Find where the given text appears and provide that cell's center as (x, y) coordinate. 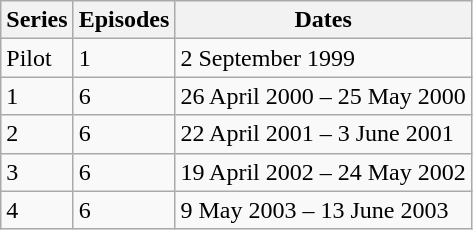
4 (37, 210)
19 April 2002 – 24 May 2002 (323, 172)
26 April 2000 – 25 May 2000 (323, 96)
3 (37, 172)
Episodes (124, 20)
Pilot (37, 58)
2 (37, 134)
2 September 1999 (323, 58)
22 April 2001 – 3 June 2001 (323, 134)
9 May 2003 – 13 June 2003 (323, 210)
Series (37, 20)
Dates (323, 20)
